Extract the [X, Y] coordinate from the center of the cell holding the provided text.  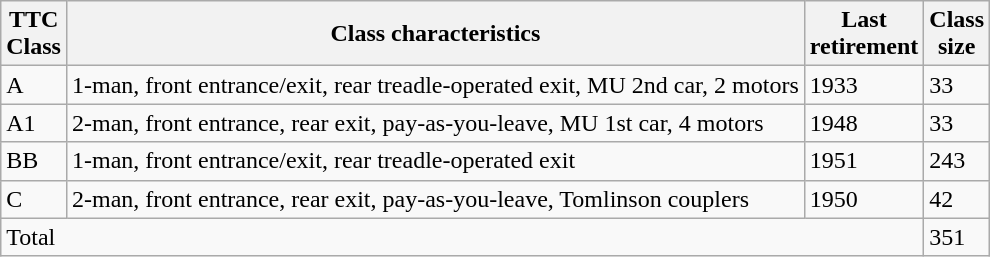
2-man, front entrance, rear exit, pay-as-you-leave, MU 1st car, 4 motors [435, 123]
351 [957, 237]
Total [462, 237]
1-man, front entrance/exit, rear treadle-operated exit, MU 2nd car, 2 motors [435, 85]
1951 [864, 161]
1933 [864, 85]
BB [34, 161]
2-man, front entrance, rear exit, pay-as-you-leave, Tomlinson couplers [435, 199]
TTCClass [34, 34]
Lastretirement [864, 34]
243 [957, 161]
1-man, front entrance/exit, rear treadle-operated exit [435, 161]
1950 [864, 199]
42 [957, 199]
Classsize [957, 34]
A1 [34, 123]
Class characteristics [435, 34]
1948 [864, 123]
A [34, 85]
C [34, 199]
